For the text-containing cell, return its midpoint in [X, Y] coordinate format. 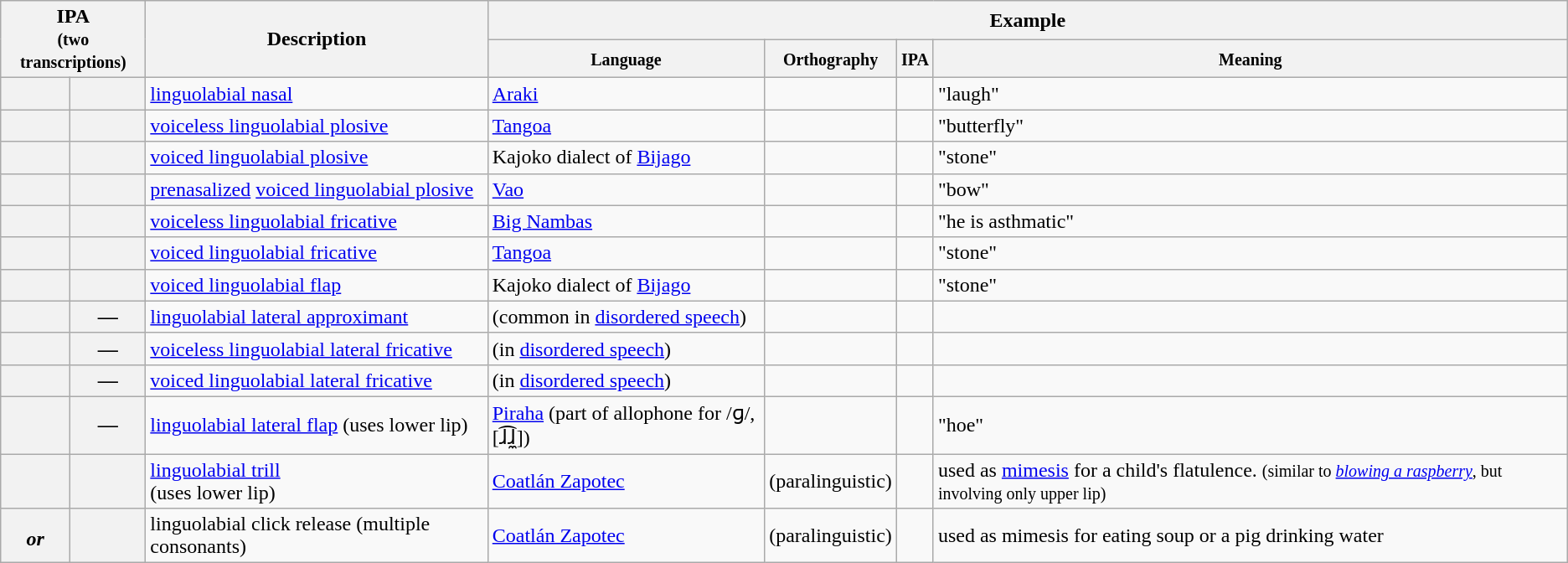
Description [317, 39]
voiceless linguolabial plosive [317, 126]
linguolabial lateral flap (uses lower lip) [317, 425]
voiced linguolabial lateral fricative [317, 380]
IPA [915, 59]
linguolabial lateral approximant [317, 317]
prenasalized voiced linguolabial plosive [317, 189]
linguolabial nasal [317, 94]
Orthography [831, 59]
"bow" [1250, 189]
Language [626, 59]
IPA(two transcriptions) [74, 39]
voiceless linguolabial lateral fricative [317, 349]
linguolabial trill(uses lower lip) [317, 481]
"hoe" [1250, 425]
(common in disordered speech) [626, 317]
voiced linguolabial plosive [317, 158]
"laugh" [1250, 94]
used as mimesis for eating soup or a pig drinking water [1250, 536]
Vao [626, 189]
Example [1027, 20]
Piraha (part of allophone for /ɡ/, [ɺ͡ɺ̼]) [626, 425]
Meaning [1250, 59]
"butterfly" [1250, 126]
or [35, 536]
voiced linguolabial flap [317, 285]
Araki [626, 94]
Big Nambas [626, 221]
"he is asthmatic" [1250, 221]
voiced linguolabial fricative [317, 253]
linguolabial click release (multiple consonants) [317, 536]
used as mimesis for a child's flatulence. (similar to blowing a raspberry, but involving only upper lip) [1250, 481]
voiceless linguolabial fricative [317, 221]
